Find where the given text appears and provide that cell's center as [x, y] coordinate. 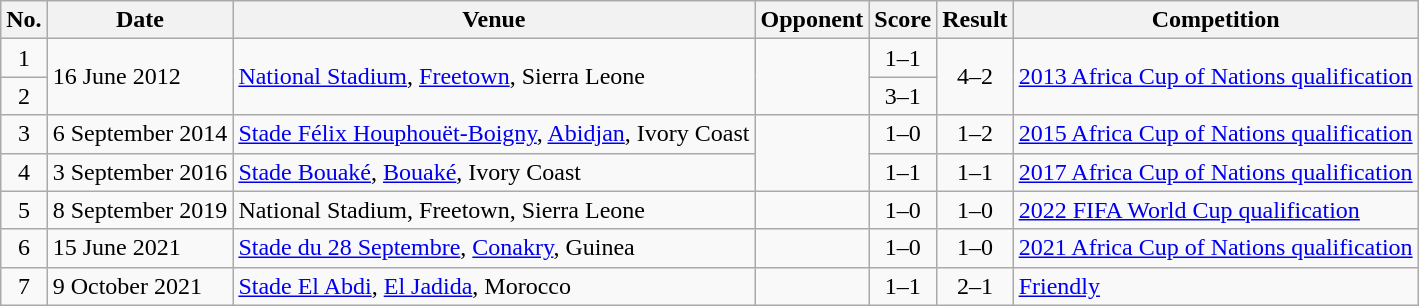
2015 Africa Cup of Nations qualification [1216, 134]
4 [24, 172]
6 September 2014 [140, 134]
7 [24, 286]
Stade El Abdi, El Jadida, Morocco [494, 286]
No. [24, 20]
15 June 2021 [140, 248]
2013 Africa Cup of Nations qualification [1216, 77]
2–1 [975, 286]
Stade Bouaké, Bouaké, Ivory Coast [494, 172]
3 [24, 134]
1 [24, 58]
Opponent [812, 20]
4–2 [975, 77]
Score [903, 20]
2022 FIFA World Cup qualification [1216, 210]
1–2 [975, 134]
2021 Africa Cup of Nations qualification [1216, 248]
2 [24, 96]
Result [975, 20]
Venue [494, 20]
2017 Africa Cup of Nations qualification [1216, 172]
3–1 [903, 96]
5 [24, 210]
Stade du 28 Septembre, Conakry, Guinea [494, 248]
8 September 2019 [140, 210]
9 October 2021 [140, 286]
16 June 2012 [140, 77]
Friendly [1216, 286]
6 [24, 248]
3 September 2016 [140, 172]
Competition [1216, 20]
Stade Félix Houphouët-Boigny, Abidjan, Ivory Coast [494, 134]
Date [140, 20]
